Search for the cell housing the specified text and yield its (x, y) center coordinate. 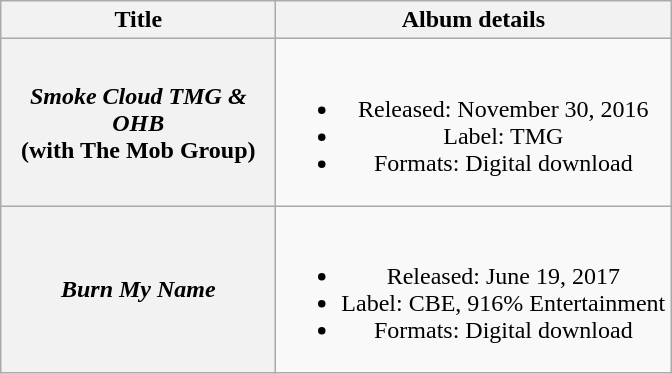
Smoke Cloud TMG & OHB(with The Mob Group) (138, 122)
Title (138, 20)
Released: November 30, 2016Label: TMGFormats: Digital download (474, 122)
Album details (474, 20)
Burn My Name (138, 290)
Released: June 19, 2017Label: CBE, 916% EntertainmentFormats: Digital download (474, 290)
